Provide the (X, Y) coordinate of the cell's center where the given text is located.  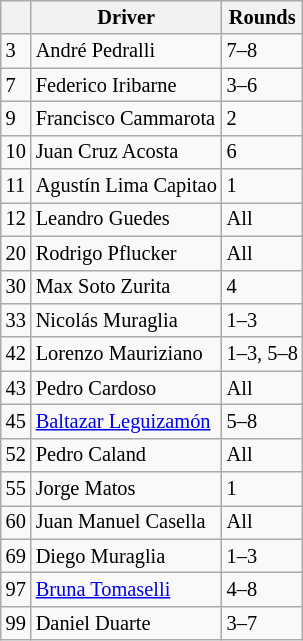
Driver (126, 17)
Juan Manuel Casella (126, 522)
Federico Iribarne (126, 85)
69 (16, 556)
1–3, 5–8 (262, 354)
6 (262, 152)
Francisco Cammarota (126, 118)
3–6 (262, 85)
9 (16, 118)
2 (262, 118)
4–8 (262, 589)
20 (16, 253)
Rodrigo Pflucker (126, 253)
Max Soto Zurita (126, 287)
Rounds (262, 17)
Agustín Lima Capitao (126, 186)
3–7 (262, 623)
99 (16, 623)
7 (16, 85)
10 (16, 152)
52 (16, 455)
Pedro Cardoso (126, 388)
Pedro Caland (126, 455)
45 (16, 421)
43 (16, 388)
55 (16, 489)
Lorenzo Mauriziano (126, 354)
Leandro Guedes (126, 219)
Diego Muraglia (126, 556)
4 (262, 287)
Baltazar Leguizamón (126, 421)
12 (16, 219)
30 (16, 287)
33 (16, 320)
5–8 (262, 421)
97 (16, 589)
Juan Cruz Acosta (126, 152)
Bruna Tomaselli (126, 589)
3 (16, 51)
7–8 (262, 51)
Jorge Matos (126, 489)
60 (16, 522)
42 (16, 354)
Daniel Duarte (126, 623)
Nicolás Muraglia (126, 320)
André Pedralli (126, 51)
11 (16, 186)
